Detect which cell encompasses the target text, then output its (X, Y) center coordinate. 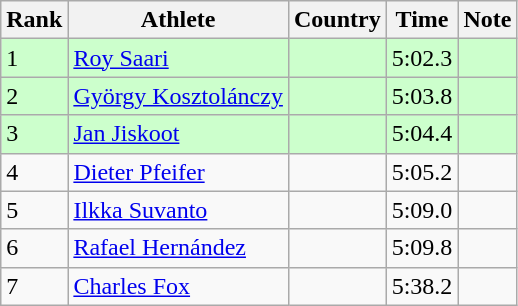
2 (34, 96)
Note (488, 20)
Dieter Pfeifer (178, 172)
5:03.8 (422, 96)
5:09.0 (422, 210)
Roy Saari (178, 58)
Charles Fox (178, 286)
5:04.4 (422, 134)
5 (34, 210)
Athlete (178, 20)
Rank (34, 20)
5:38.2 (422, 286)
Rafael Hernández (178, 248)
5:05.2 (422, 172)
7 (34, 286)
1 (34, 58)
Jan Jiskoot (178, 134)
3 (34, 134)
5:09.8 (422, 248)
Country (337, 20)
6 (34, 248)
5:02.3 (422, 58)
Ilkka Suvanto (178, 210)
4 (34, 172)
György Kosztolánczy (178, 96)
Time (422, 20)
